Provide the [X, Y] coordinate of the cell's center where the given text is located.  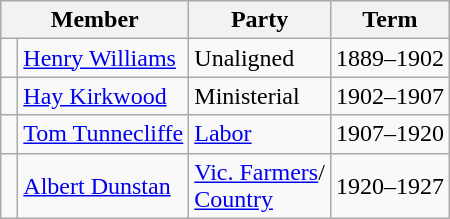
Term [390, 20]
1907–1920 [390, 134]
Henry Williams [104, 58]
Unaligned [260, 58]
1920–1927 [390, 186]
Labor [260, 134]
Vic. Farmers/Country [260, 186]
Party [260, 20]
Tom Tunnecliffe [104, 134]
1889–1902 [390, 58]
Hay Kirkwood [104, 96]
Albert Dunstan [104, 186]
Member [95, 20]
Ministerial [260, 96]
1902–1907 [390, 96]
